For the text-containing cell, return its midpoint in [x, y] coordinate format. 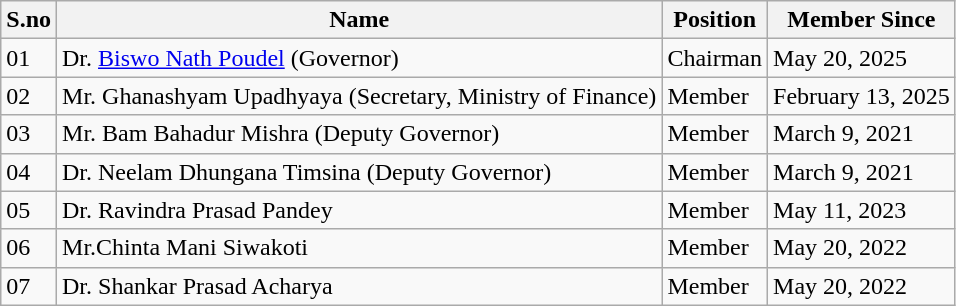
07 [29, 286]
02 [29, 96]
01 [29, 58]
Dr. Neelam Dhungana Timsina (Deputy Governor) [360, 172]
Dr. Ravindra Prasad Pandey [360, 210]
03 [29, 134]
Mr. Ghanashyam Upadhyaya (Secretary, Ministry of Finance) [360, 96]
Dr. Biswo Nath Poudel (Governor) [360, 58]
05 [29, 210]
February 13, 2025 [862, 96]
May 20, 2025 [862, 58]
Member Since [862, 20]
Name [360, 20]
Mr. Bam Bahadur Mishra (Deputy Governor) [360, 134]
Chairman [715, 58]
Position [715, 20]
Dr. Shankar Prasad Acharya [360, 286]
04 [29, 172]
Mr.Chinta Mani Siwakoti [360, 248]
May 11, 2023 [862, 210]
S.no [29, 20]
06 [29, 248]
